Capture the cell that displays the provided text and extract its [X, Y] central coordinate. 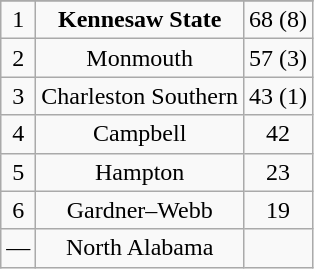
42 [278, 134]
Hampton [140, 172]
Campbell [140, 134]
— [18, 248]
2 [18, 58]
1 [18, 20]
4 [18, 134]
57 (3) [278, 58]
19 [278, 210]
Monmouth [140, 58]
Kennesaw State [140, 20]
43 (1) [278, 96]
Gardner–Webb [140, 210]
5 [18, 172]
23 [278, 172]
Charleston Southern [140, 96]
68 (8) [278, 20]
North Alabama [140, 248]
6 [18, 210]
3 [18, 96]
